Locate the cell with the specified text and output its [x, y] center coordinate. 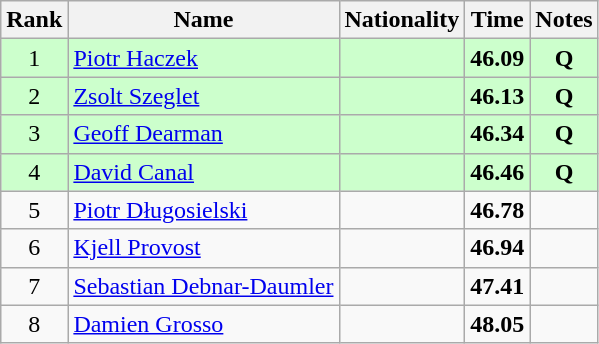
6 [34, 248]
8 [34, 324]
46.46 [498, 172]
Notes [564, 20]
7 [34, 286]
5 [34, 210]
46.78 [498, 210]
Time [498, 20]
Piotr Długosielski [204, 210]
Damien Grosso [204, 324]
46.09 [498, 58]
Rank [34, 20]
Geoff Dearman [204, 134]
Sebastian Debnar-Daumler [204, 286]
Kjell Provost [204, 248]
3 [34, 134]
48.05 [498, 324]
1 [34, 58]
2 [34, 96]
47.41 [498, 286]
Name [204, 20]
David Canal [204, 172]
Zsolt Szeglet [204, 96]
46.13 [498, 96]
Nationality [402, 20]
Piotr Haczek [204, 58]
46.34 [498, 134]
4 [34, 172]
46.94 [498, 248]
